Capture the cell that displays the provided text and extract its (x, y) central coordinate. 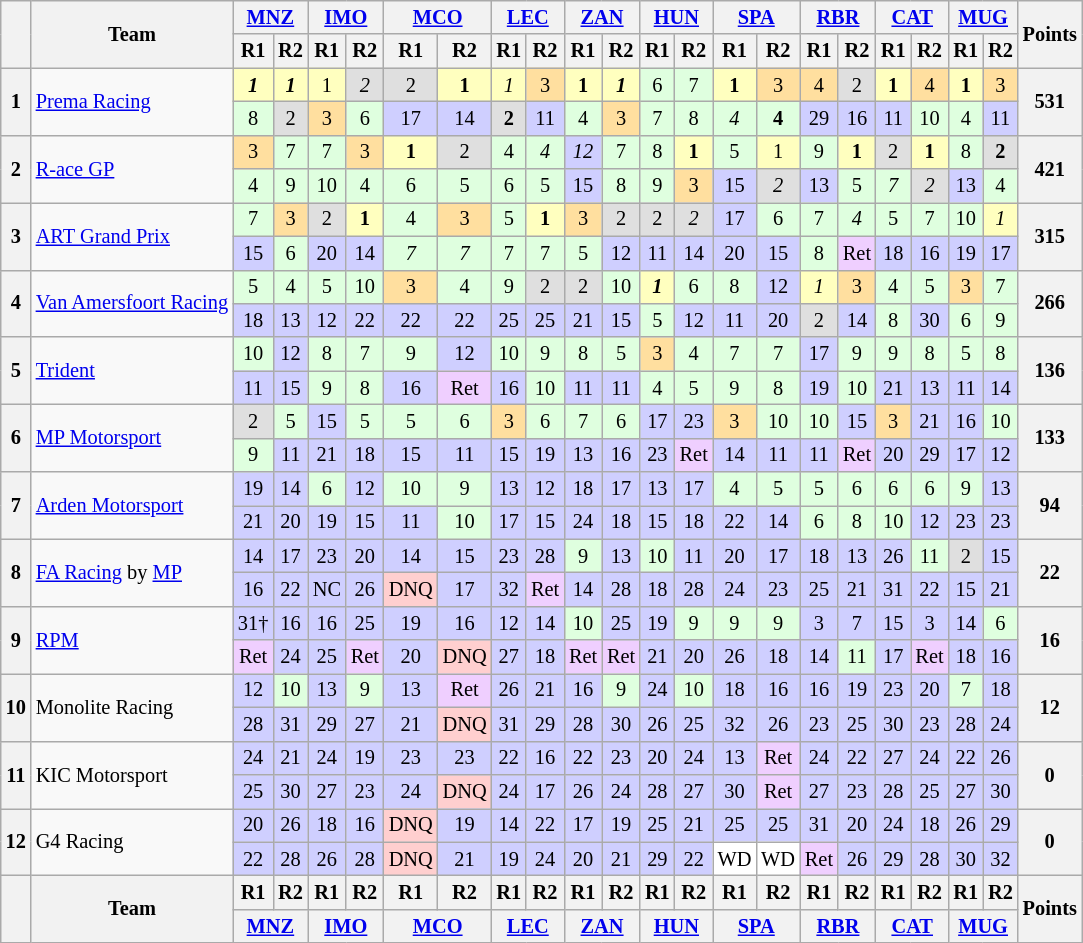
31† (253, 623)
FA Racing by MP (132, 572)
RPM (132, 640)
Van Amersfoort Racing (132, 304)
Trident (132, 370)
421 (1050, 168)
Prema Racing (132, 102)
ART Grand Prix (132, 236)
MP Motorsport (132, 438)
NC (327, 589)
Arden Motorsport (132, 506)
G4 Racing (132, 842)
136 (1050, 370)
133 (1050, 438)
Monolite Racing (132, 706)
531 (1050, 102)
266 (1050, 304)
94 (1050, 506)
KIC Motorsport (132, 774)
315 (1050, 236)
R-ace GP (132, 168)
